For the text-containing cell, return its midpoint in [x, y] coordinate format. 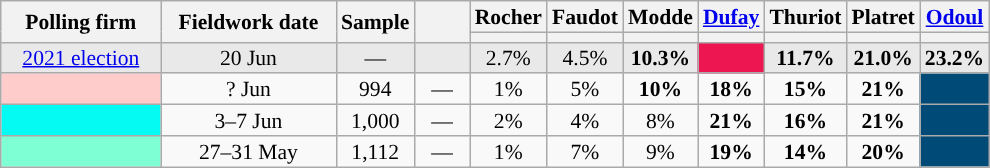
Modde [660, 16]
1,000 [375, 120]
20 Jun [248, 58]
Fieldwork date [248, 22]
Thuriot [805, 16]
9% [660, 152]
20% [884, 152]
2% [508, 120]
Sample [375, 22]
10% [660, 90]
16% [805, 120]
10.3% [660, 58]
14% [805, 152]
15% [805, 90]
7% [585, 152]
3–7 Jun [248, 120]
18% [732, 90]
Polling firm [81, 22]
8% [660, 120]
11.7% [805, 58]
4% [585, 120]
Faudot [585, 16]
Rocher [508, 16]
994 [375, 90]
19% [732, 152]
21.0% [884, 58]
4.5% [585, 58]
Odoul [954, 16]
? Jun [248, 90]
27–31 May [248, 152]
5% [585, 90]
23.2% [954, 58]
Platret [884, 16]
Dufay [732, 16]
1,112 [375, 152]
2.7% [508, 58]
2021 election [81, 58]
